Return the [x, y] coordinate for the center point of the cell that contains the specified text.  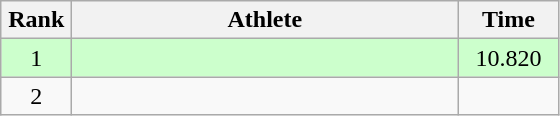
10.820 [508, 58]
Time [508, 20]
2 [36, 96]
Rank [36, 20]
1 [36, 58]
Athlete [265, 20]
